Search for the cell housing the specified text and yield its [X, Y] center coordinate. 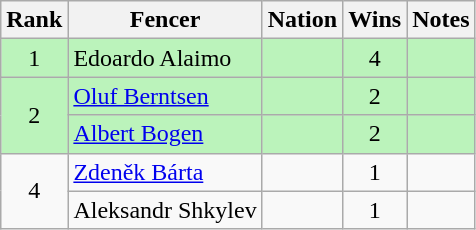
Fencer [165, 20]
Edoardo Alaimo [165, 58]
Nation [302, 20]
Zdeněk Bárta [165, 172]
Wins [375, 20]
Rank [34, 20]
Aleksandr Shkylev [165, 210]
Albert Bogen [165, 134]
Notes [441, 20]
Oluf Berntsen [165, 96]
